Find where the given text appears and provide that cell's center as (x, y) coordinate. 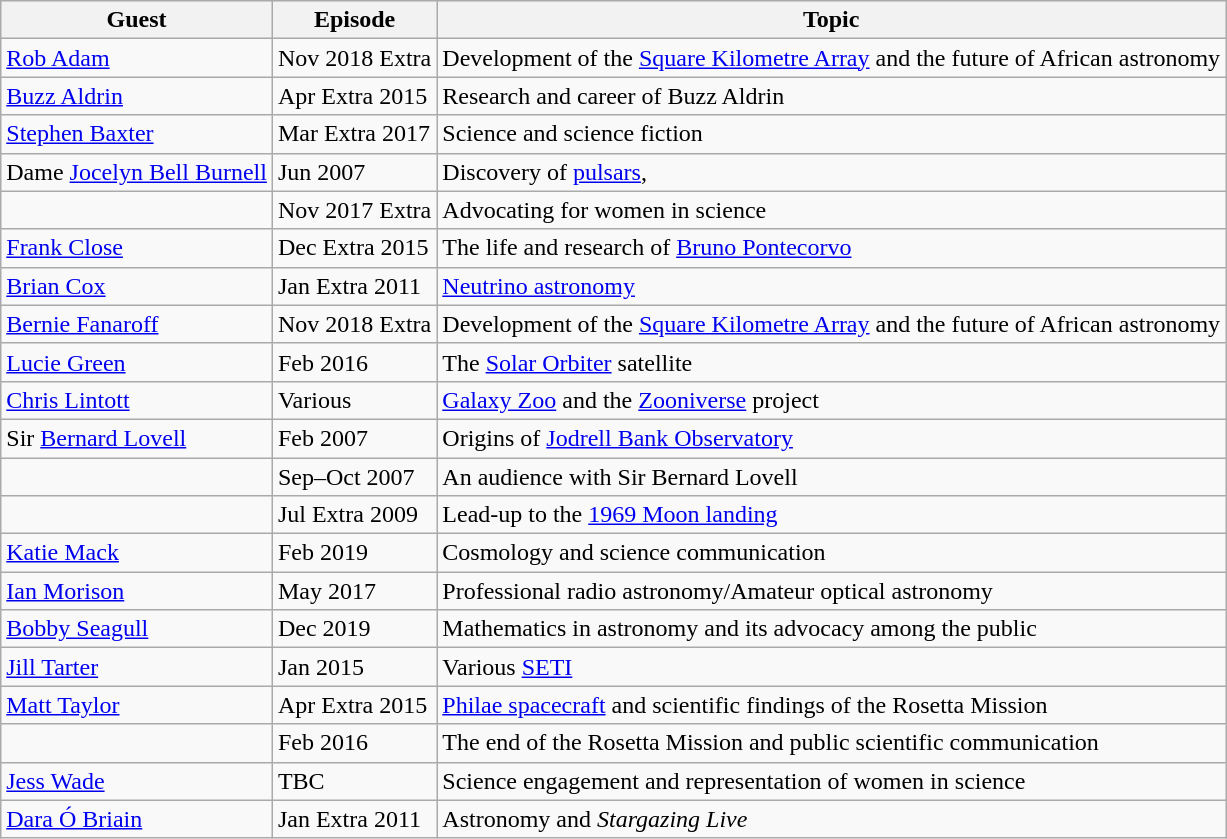
Science engagement and representation of women in science (832, 781)
Discovery of pulsars, (832, 172)
Buzz Aldrin (137, 96)
Feb 2007 (354, 438)
Lucie Green (137, 362)
Professional radio astronomy/Amateur optical astronomy (832, 591)
Frank Close (137, 248)
Dame Jocelyn Bell Burnell (137, 172)
The end of the Rosetta Mission and public scientific communication (832, 743)
Astronomy and Stargazing Live (832, 819)
Dec Extra 2015 (354, 248)
Dec 2019 (354, 629)
Cosmology and science communication (832, 553)
Feb 2019 (354, 553)
Mar Extra 2017 (354, 134)
Jun 2007 (354, 172)
Advocating for women in science (832, 210)
Galaxy Zoo and the Zooniverse project (832, 400)
Various SETI (832, 667)
Neutrino astronomy (832, 286)
The life and research of Bruno Pontecorvo (832, 248)
Research and career of Buzz Aldrin (832, 96)
Brian Cox (137, 286)
Origins of Jodrell Bank Observatory (832, 438)
Stephen Baxter (137, 134)
Topic (832, 20)
Rob Adam (137, 58)
Mathematics in astronomy and its advocacy among the public (832, 629)
Jill Tarter (137, 667)
Dara Ó Briain (137, 819)
Jan 2015 (354, 667)
Guest (137, 20)
Science and science fiction (832, 134)
An audience with Sir Bernard Lovell (832, 477)
Sep–Oct 2007 (354, 477)
Various (354, 400)
May 2017 (354, 591)
Katie Mack (137, 553)
Bobby Seagull (137, 629)
Nov 2017 Extra (354, 210)
Philae spacecraft and scientific findings of the Rosetta Mission (832, 705)
Jess Wade (137, 781)
Episode (354, 20)
Sir Bernard Lovell (137, 438)
TBC (354, 781)
The Solar Orbiter satellite (832, 362)
Matt Taylor (137, 705)
Ian Morison (137, 591)
Bernie Fanaroff (137, 324)
Lead-up to the 1969 Moon landing (832, 515)
Jul Extra 2009 (354, 515)
Chris Lintott (137, 400)
